Pinpoint the cell where the given text exists, returning its (X, Y) midpoint coordinate. 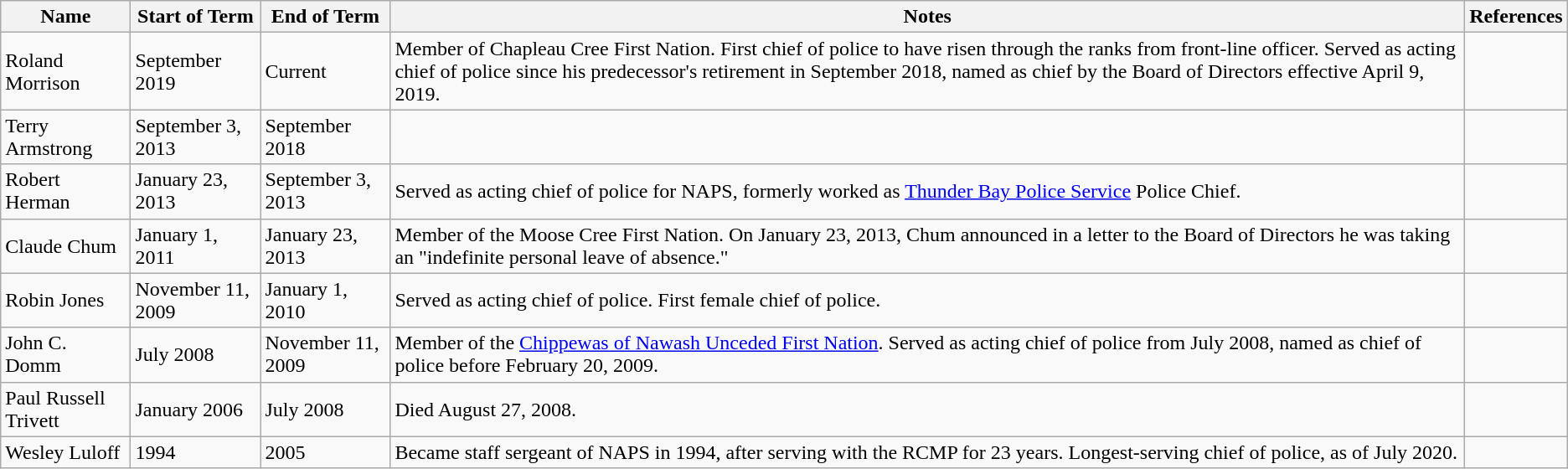
September 2018 (325, 137)
January 1, 2011 (196, 246)
Wesley Luloff (65, 452)
Robert Herman (65, 191)
Terry Armstrong (65, 137)
2005 (325, 452)
Served as acting chief of police. First female chief of police. (928, 300)
Roland Morrison (65, 71)
Became staff sergeant of NAPS in 1994, after serving with the RCMP for 23 years. Longest-serving chief of police, as of July 2020. (928, 452)
Notes (928, 17)
September 2019 (196, 71)
January 2006 (196, 409)
Robin Jones (65, 300)
Start of Term (196, 17)
Died August 27, 2008. (928, 409)
Claude Chum (65, 246)
Current (325, 71)
References (1516, 17)
John C. Domm (65, 355)
January 1, 2010 (325, 300)
Paul Russell Trivett (65, 409)
Served as acting chief of police for NAPS, formerly worked as Thunder Bay Police Service Police Chief. (928, 191)
Name (65, 17)
1994 (196, 452)
End of Term (325, 17)
